Identify which cell holds the provided text, then report its (X, Y) central coordinate. 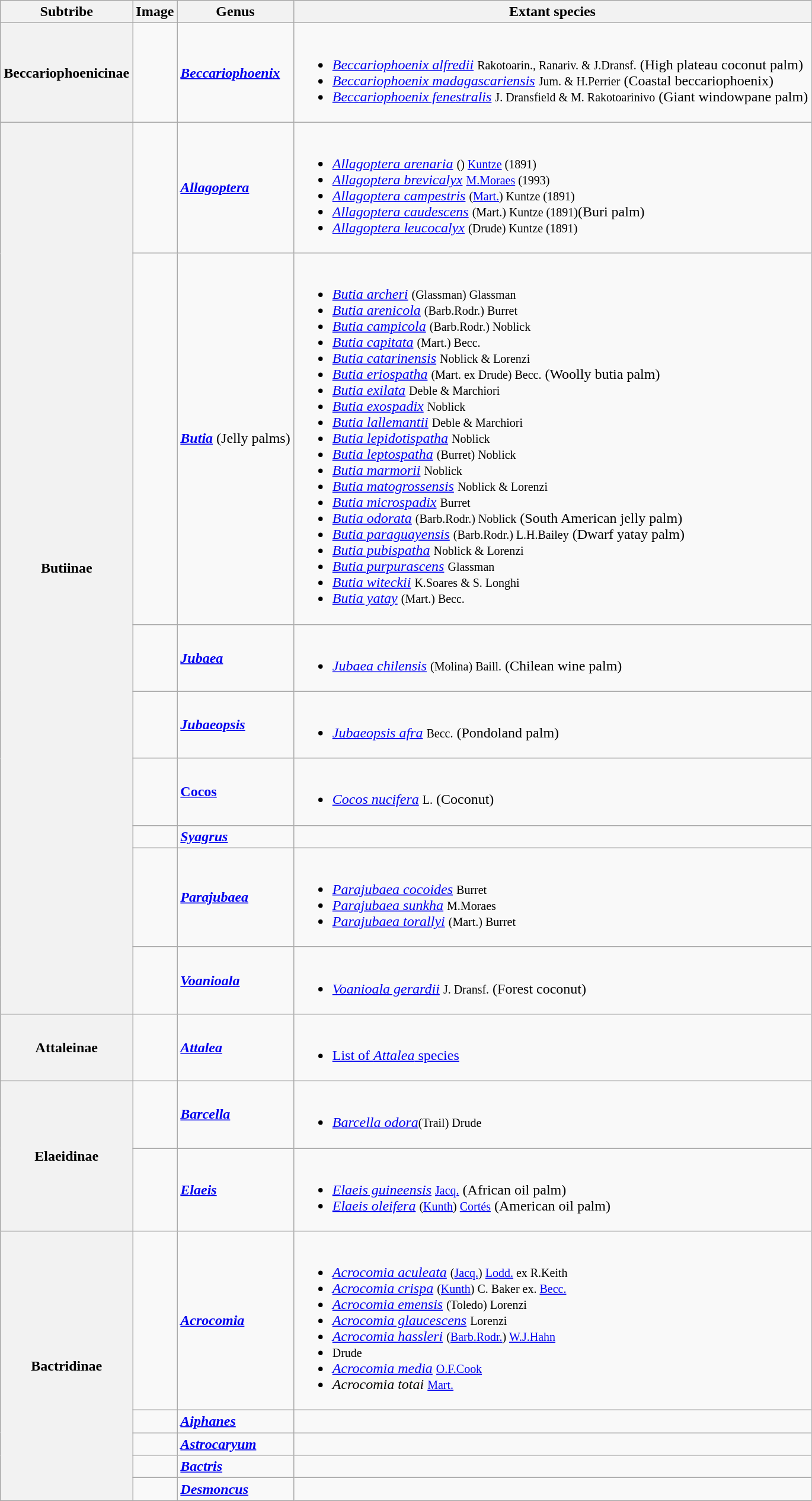
Image (155, 12)
Jubaea chilensis (Molina) Baill. (Chilean wine palm) (552, 658)
Butia (Jelly palms) (235, 439)
Genus (235, 12)
Astrocaryum (235, 1444)
Beccariophoenicinae (66, 72)
Elaeis guineensis Jacq. (African oil palm)Elaeis oleifera (Kunth) Cortés (American oil palm) (552, 1189)
Attalea (235, 1047)
List of Attalea species (552, 1047)
Butiinae (66, 568)
Jubaea (235, 658)
Acrocomia (235, 1321)
Bactridinae (66, 1366)
Allagoptera (235, 187)
Voanioala (235, 981)
Parajubaea cocoides BurretParajubaea sunkha M.MoraesParajubaea torallyi (Mart.) Burret (552, 898)
Voanioala gerardii J. Dransf. (Forest coconut) (552, 981)
Barcella odora(Trail) Drude (552, 1114)
Cocos (235, 792)
Syagrus (235, 836)
Bactris (235, 1467)
Cocos nucifera L. (Coconut) (552, 792)
Attaleinae (66, 1047)
Elaeis (235, 1189)
Extant species (552, 12)
Subtribe (66, 12)
Elaeidinae (66, 1156)
Parajubaea (235, 898)
Barcella (235, 1114)
Aiphanes (235, 1422)
Jubaeopsis afra Becc. (Pondoland palm) (552, 724)
Beccariophoenix (235, 72)
Desmoncus (235, 1489)
Jubaeopsis (235, 724)
